Pinpoint the cell where the given text exists, returning its [x, y] midpoint coordinate. 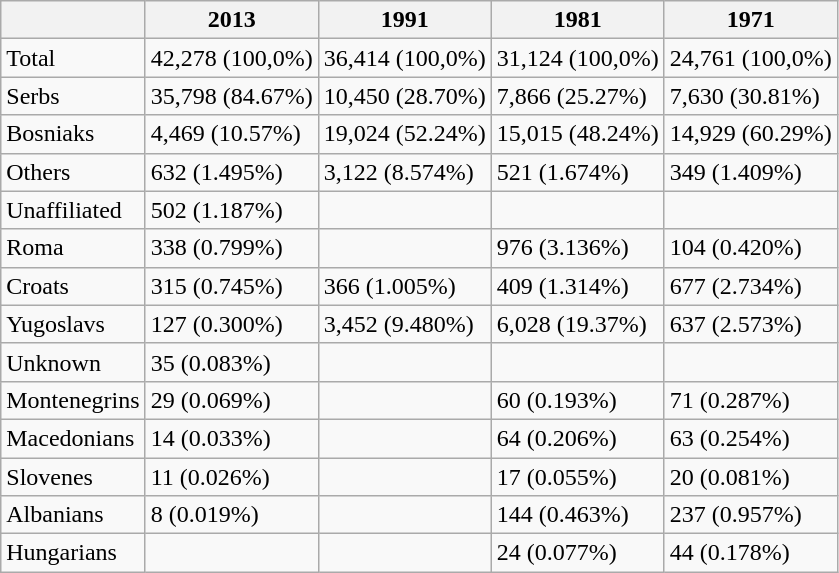
237 (0.957%) [750, 515]
71 (0.287%) [750, 400]
6,028 (19.37%) [578, 324]
8 (0.019%) [232, 515]
1981 [578, 20]
14,929 (60.29%) [750, 134]
976 (3.136%) [578, 248]
3,452 (9.480%) [404, 324]
1991 [404, 20]
Slovenes [73, 477]
144 (0.463%) [578, 515]
Serbs [73, 96]
Albanians [73, 515]
35 (0.083%) [232, 362]
104 (0.420%) [750, 248]
11 (0.026%) [232, 477]
521 (1.674%) [578, 172]
315 (0.745%) [232, 286]
Unknown [73, 362]
35,798 (84.67%) [232, 96]
366 (1.005%) [404, 286]
4,469 (10.57%) [232, 134]
24 (0.077%) [578, 553]
Hungarians [73, 553]
17 (0.055%) [578, 477]
2013 [232, 20]
637 (2.573%) [750, 324]
338 (0.799%) [232, 248]
Unaffiliated [73, 210]
20 (0.081%) [750, 477]
Montenegrins [73, 400]
7,630 (30.81%) [750, 96]
14 (0.033%) [232, 438]
Total [73, 58]
349 (1.409%) [750, 172]
677 (2.734%) [750, 286]
Others [73, 172]
502 (1.187%) [232, 210]
3,122 (8.574%) [404, 172]
127 (0.300%) [232, 324]
1971 [750, 20]
632 (1.495%) [232, 172]
24,761 (100,0%) [750, 58]
15,015 (48.24%) [578, 134]
Yugoslavs [73, 324]
42,278 (100,0%) [232, 58]
36,414 (100,0%) [404, 58]
Macedonians [73, 438]
60 (0.193%) [578, 400]
63 (0.254%) [750, 438]
7,866 (25.27%) [578, 96]
19,024 (52.24%) [404, 134]
10,450 (28.70%) [404, 96]
Roma [73, 248]
31,124 (100,0%) [578, 58]
Croats [73, 286]
409 (1.314%) [578, 286]
44 (0.178%) [750, 553]
64 (0.206%) [578, 438]
Bosniaks [73, 134]
29 (0.069%) [232, 400]
